Locate the cell with the specified text and output its [x, y] center coordinate. 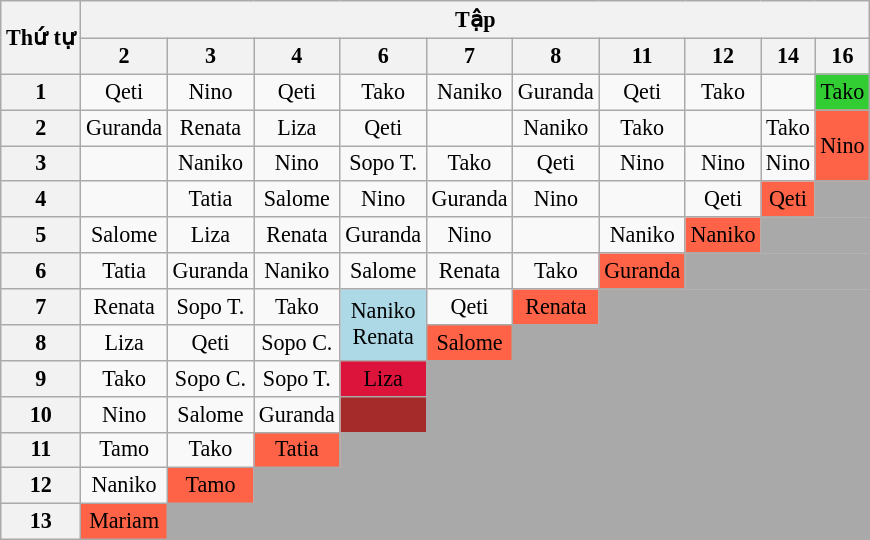
10 [41, 414]
16 [842, 56]
Mariam [124, 521]
Tập [476, 18]
9 [41, 378]
14 [788, 56]
Thứ tự [41, 36]
13 [41, 521]
1 [41, 92]
NanikoRenata [383, 324]
5 [41, 235]
